Provide the [X, Y] coordinate of the cell's center where the given text is located.  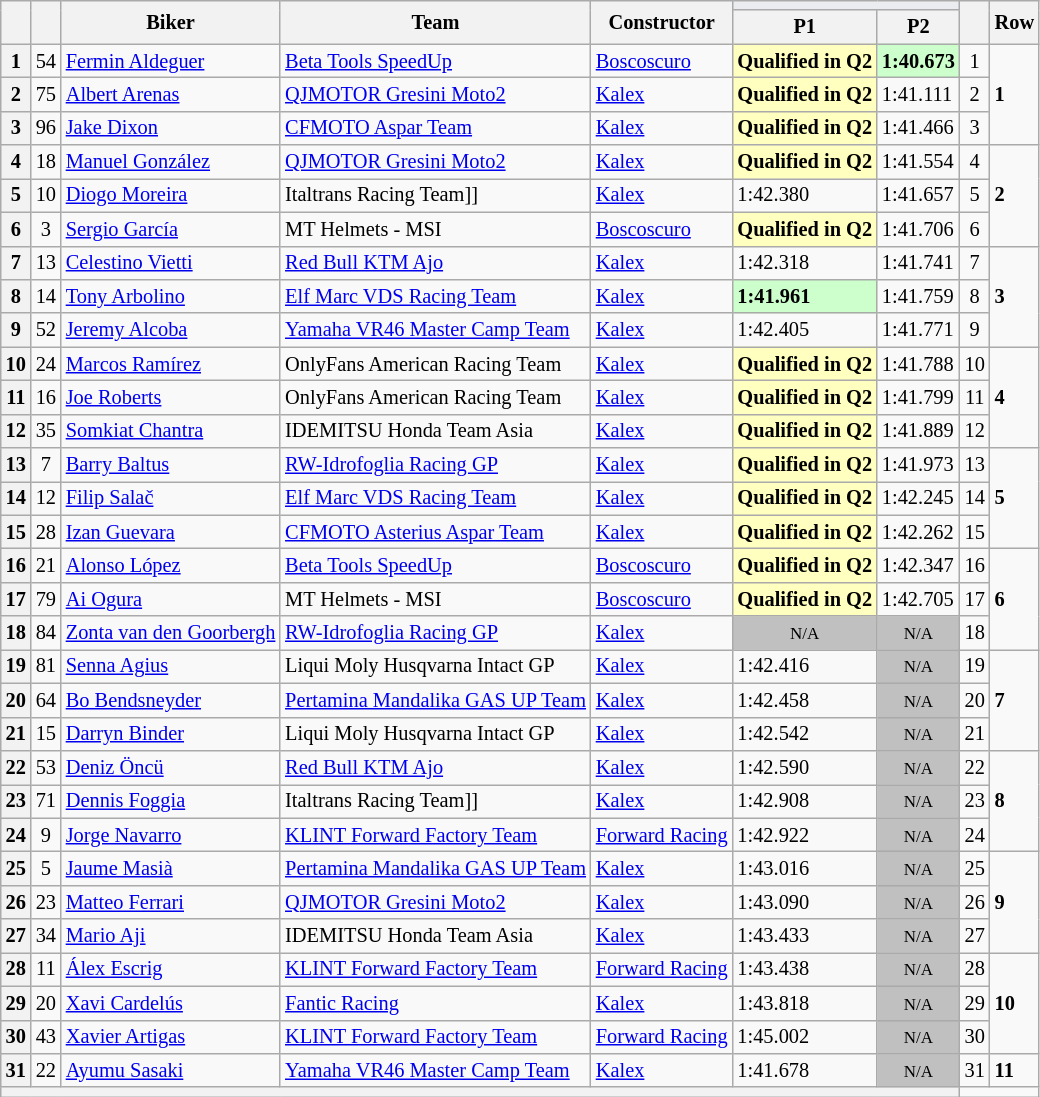
1:42.542 [804, 734]
Celestino Vietti [170, 263]
Mario Aji [170, 936]
Jeremy Alcoba [170, 330]
1:42.908 [804, 801]
1:41.759 [918, 296]
1:41.111 [918, 94]
1:41.889 [918, 431]
Izan Guevara [170, 532]
P1 [804, 27]
79 [46, 599]
P2 [918, 27]
35 [46, 431]
Manuel González [170, 162]
1:42.380 [804, 195]
1:42.458 [804, 700]
Sergio García [170, 229]
96 [46, 128]
1:42.416 [804, 666]
1:41.973 [918, 465]
1:43.438 [804, 969]
43 [46, 1037]
1:42.705 [918, 599]
Fantic Racing [436, 1003]
Alonso López [170, 565]
Bo Bendsneyder [170, 700]
Biker [170, 22]
75 [46, 94]
Senna Agius [170, 666]
1:41.771 [918, 330]
1:41.678 [804, 1070]
64 [46, 700]
Ai Ogura [170, 599]
1:45.002 [804, 1037]
Ayumu Sasaki [170, 1070]
Joe Roberts [170, 397]
1:42.405 [804, 330]
Constructor [662, 22]
Darryn Binder [170, 734]
Jake Dixon [170, 128]
1:43.433 [804, 936]
Albert Arenas [170, 94]
CFMOTO Aspar Team [436, 128]
1:42.922 [804, 835]
Tony Arbolino [170, 296]
1:40.673 [918, 61]
Deniz Öncü [170, 767]
Zonta van den Goorbergh [170, 633]
Filip Salač [170, 498]
71 [46, 801]
Diogo Moreira [170, 195]
Dennis Foggia [170, 801]
1:41.657 [918, 195]
CFMOTO Asterius Aspar Team [436, 532]
1:42.590 [804, 767]
1:42.318 [804, 263]
53 [46, 767]
1:41.741 [918, 263]
1:41.961 [804, 296]
1:41.466 [918, 128]
1:43.818 [804, 1003]
1:43.016 [804, 868]
Row [1014, 22]
1:41.788 [918, 364]
1:42.347 [918, 565]
84 [46, 633]
Xavi Cardelús [170, 1003]
81 [46, 666]
Xavier Artigas [170, 1037]
1:42.262 [918, 532]
52 [46, 330]
Álex Escrig [170, 969]
Somkiat Chantra [170, 431]
Matteo Ferrari [170, 902]
Jorge Navarro [170, 835]
1:41.799 [918, 397]
34 [46, 936]
Fermin Aldeguer [170, 61]
Team [436, 22]
1:41.706 [918, 229]
1:42.245 [918, 498]
1:43.090 [804, 902]
1:41.554 [918, 162]
Jaume Masià [170, 868]
54 [46, 61]
Marcos Ramírez [170, 364]
Barry Baltus [170, 465]
